Pinpoint the cell where the given text exists, returning its (X, Y) midpoint coordinate. 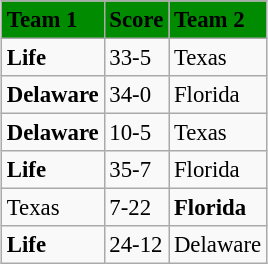
Team 2 (218, 20)
35-7 (136, 170)
Team 1 (52, 20)
34-0 (136, 95)
Score (136, 20)
24-12 (136, 245)
10-5 (136, 133)
7-22 (136, 208)
33-5 (136, 57)
